Search for the cell housing the specified text and yield its [X, Y] center coordinate. 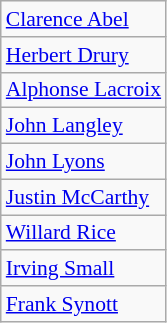
Herbert Drury [84, 55]
Alphonse Lacroix [84, 90]
Justin McCarthy [84, 197]
Willard Rice [84, 233]
Irving Small [84, 269]
John Langley [84, 126]
Frank Synott [84, 304]
Clarence Abel [84, 19]
John Lyons [84, 162]
